Provide the [x, y] coordinate of the cell's center where the given text is located.  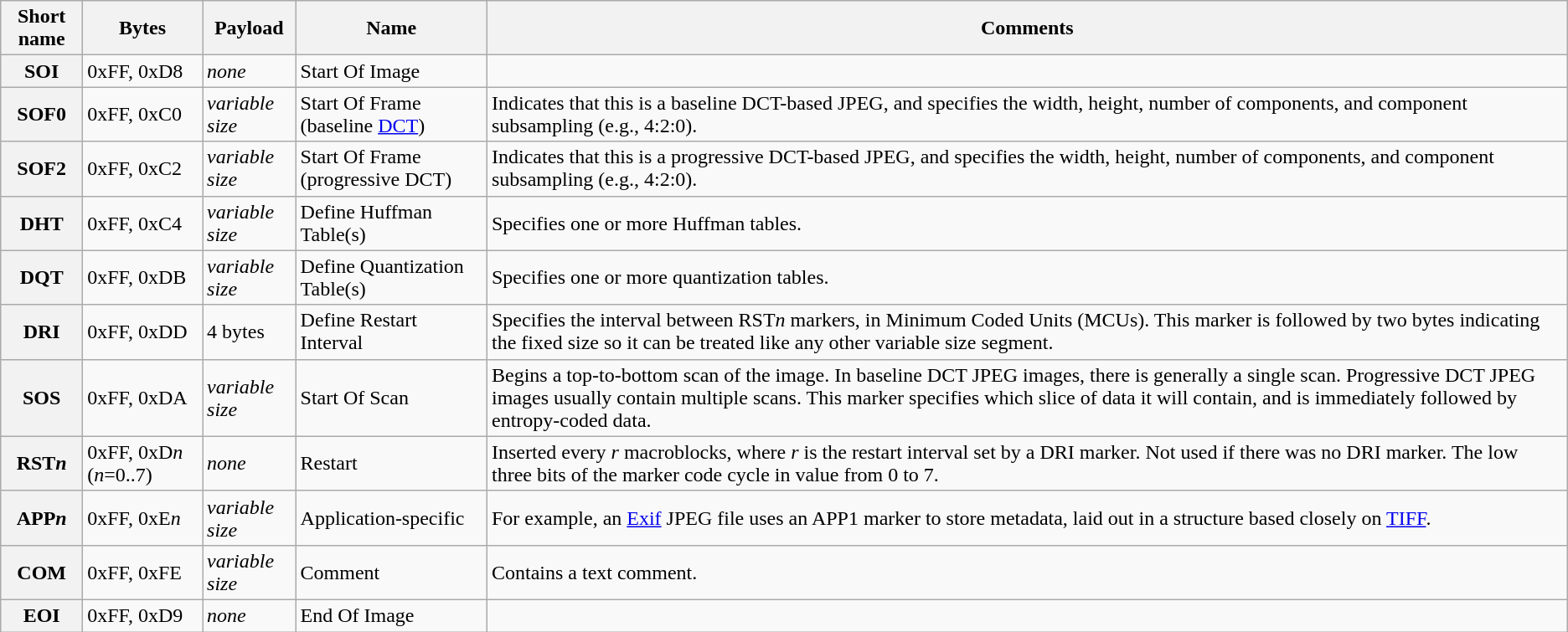
Define Huffman Table(s) [391, 223]
Define Quantization Table(s) [391, 278]
Restart [391, 464]
Specifies one or more quantization tables. [1027, 278]
Short name [42, 28]
For example, an Exif JPEG file uses an APP1 marker to store metadata, laid out in a structure based closely on TIFF. [1027, 517]
Start Of Image [391, 71]
Name [391, 28]
APPn [42, 517]
0xFF, 0xD8 [142, 71]
Indicates that this is a baseline DCT-based JPEG, and specifies the width, height, number of components, and component subsampling (e.g., 4:2:0). [1027, 114]
Specifies one or more Huffman tables. [1027, 223]
Comments [1027, 28]
DHT [42, 223]
SOS [42, 398]
Payload [250, 28]
0xFF, 0xFE [142, 573]
0xFF, 0xC2 [142, 169]
Comment [391, 573]
End Of Image [391, 615]
Start Of Frame (baseline DCT) [391, 114]
Define Restart Interval [391, 331]
Contains a text comment. [1027, 573]
COM [42, 573]
4 bytes [250, 331]
Bytes [142, 28]
0xFF, 0xD9 [142, 615]
Application-specific [391, 517]
SOF2 [42, 169]
0xFF, 0xDA [142, 398]
0xFF, 0xC0 [142, 114]
0xFF, 0xC4 [142, 223]
SOI [42, 71]
0xFF, 0xDn (n=0..7) [142, 464]
DQT [42, 278]
0xFF, 0xDB [142, 278]
Start Of Scan [391, 398]
0xFF, 0xEn [142, 517]
SOF0 [42, 114]
0xFF, 0xDD [142, 331]
Start Of Frame (progressive DCT) [391, 169]
RSTn [42, 464]
Indicates that this is a progressive DCT-based JPEG, and specifies the width, height, number of components, and component subsampling (e.g., 4:2:0). [1027, 169]
DRI [42, 331]
EOI [42, 615]
